Pinpoint the cell where the given text exists, returning its [X, Y] midpoint coordinate. 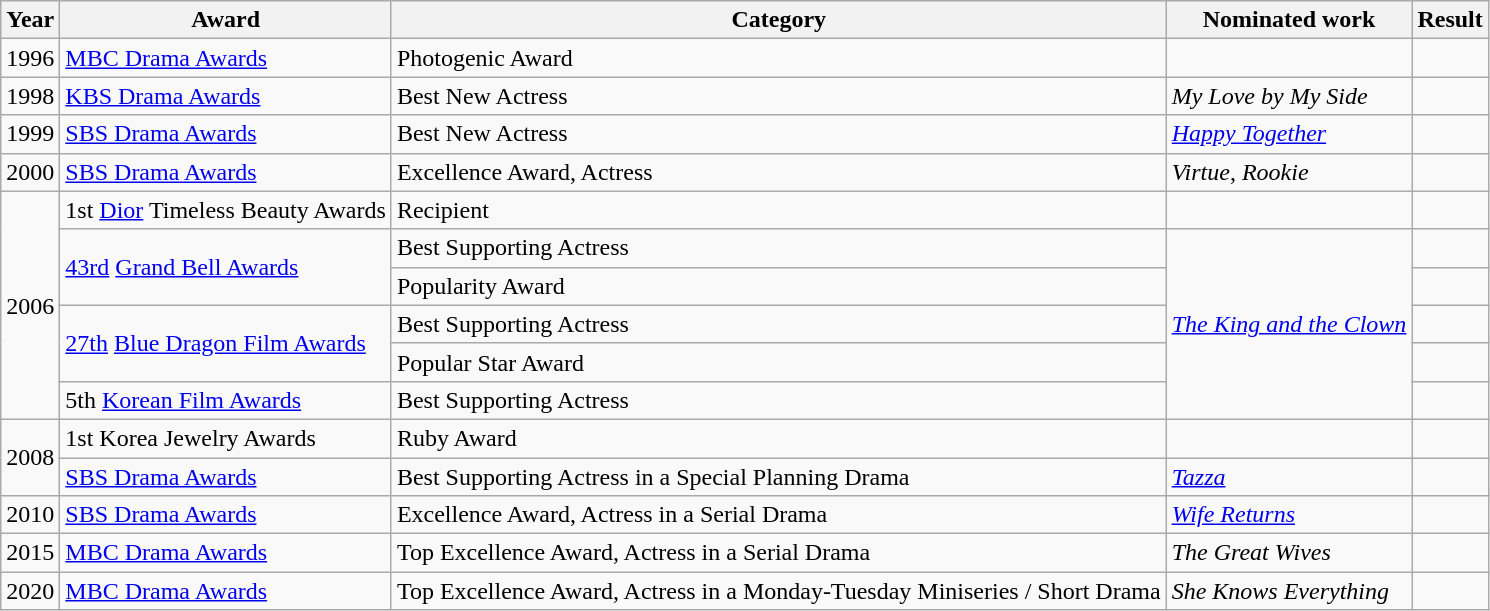
Award [226, 20]
1999 [30, 134]
2000 [30, 172]
The Great Wives [1289, 553]
Photogenic Award [778, 58]
Excellence Award, Actress [778, 172]
27th Blue Dragon Film Awards [226, 343]
Category [778, 20]
Excellence Award, Actress in a Serial Drama [778, 515]
1996 [30, 58]
Recipient [778, 210]
1st Korea Jewelry Awards [226, 438]
2006 [30, 305]
Ruby Award [778, 438]
My Love by My Side [1289, 96]
1998 [30, 96]
Year [30, 20]
2008 [30, 457]
Result [1450, 20]
Tazza [1289, 477]
Best Supporting Actress in a Special Planning Drama [778, 477]
Wife Returns [1289, 515]
Popularity Award [778, 286]
KBS Drama Awards [226, 96]
Top Excellence Award, Actress in a Monday-Tuesday Miniseries / Short Drama [778, 591]
43rd Grand Bell Awards [226, 267]
Virtue, Rookie [1289, 172]
The King and the Clown [1289, 324]
Nominated work [1289, 20]
Happy Together [1289, 134]
2020 [30, 591]
Popular Star Award [778, 362]
2010 [30, 515]
1st Dior Timeless Beauty Awards [226, 210]
5th Korean Film Awards [226, 400]
She Knows Everything [1289, 591]
2015 [30, 553]
Top Excellence Award, Actress in a Serial Drama [778, 553]
